Identify which cell holds the provided text, then report its (x, y) central coordinate. 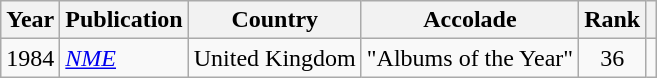
Year (30, 20)
NME (124, 58)
"Albums of the Year" (470, 58)
Country (274, 20)
Publication (124, 20)
United Kingdom (274, 58)
Accolade (470, 20)
36 (612, 58)
Rank (612, 20)
1984 (30, 58)
